From the cell containing the given text, extract its center point as [x, y] coordinate. 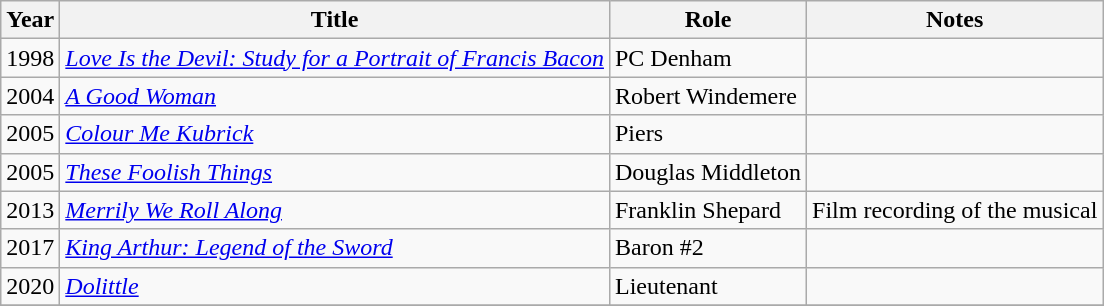
PC Denham [708, 58]
Douglas Middleton [708, 172]
Piers [708, 134]
A Good Woman [335, 96]
Film recording of the musical [955, 210]
Year [30, 20]
Role [708, 20]
Robert Windemere [708, 96]
2004 [30, 96]
Love Is the Devil: Study for a Portrait of Francis Bacon [335, 58]
2020 [30, 286]
2013 [30, 210]
2017 [30, 248]
These Foolish Things [335, 172]
Franklin Shepard [708, 210]
Notes [955, 20]
Merrily We Roll Along [335, 210]
Lieutenant [708, 286]
King Arthur: Legend of the Sword [335, 248]
Dolittle [335, 286]
Baron #2 [708, 248]
Colour Me Kubrick [335, 134]
1998 [30, 58]
Title [335, 20]
